Detect which cell encompasses the target text, then output its [X, Y] center coordinate. 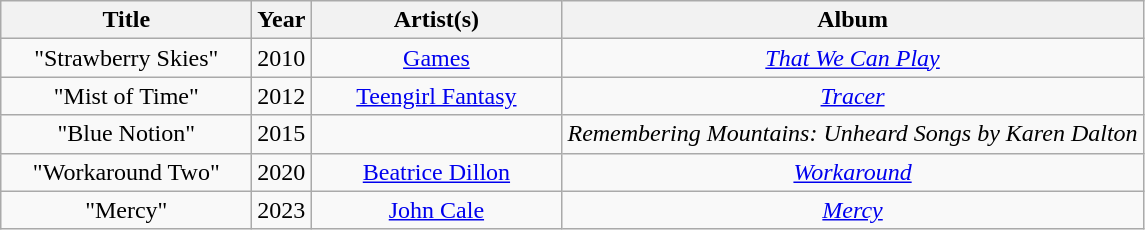
2015 [282, 134]
"Workaround Two" [126, 172]
2023 [282, 210]
"Strawberry Skies" [126, 58]
That We Can Play [852, 58]
Album [852, 20]
"Mist of Time" [126, 96]
"Blue Notion" [126, 134]
John Cale [436, 210]
Tracer [852, 96]
Mercy [852, 210]
"Mercy" [126, 210]
2010 [282, 58]
Remembering Mountains: Unheard Songs by Karen Dalton [852, 134]
Teengirl Fantasy [436, 96]
Games [436, 58]
Artist(s) [436, 20]
2020 [282, 172]
Year [282, 20]
Beatrice Dillon [436, 172]
Workaround [852, 172]
2012 [282, 96]
Title [126, 20]
